Capture the cell that displays the provided text and extract its (x, y) central coordinate. 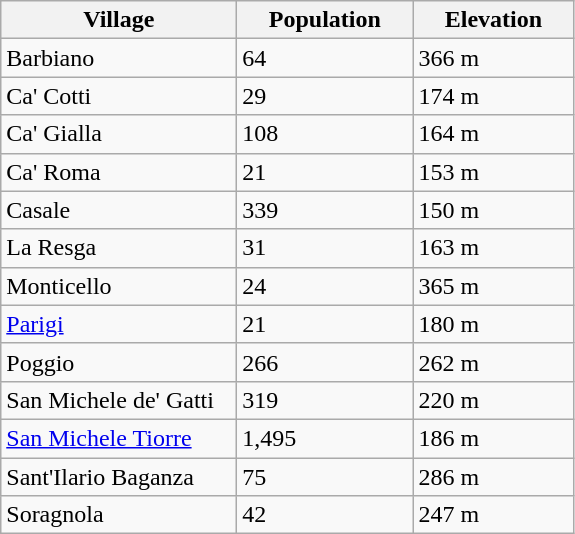
180 m (494, 324)
339 (325, 210)
San Michele de' Gatti (119, 400)
247 m (494, 515)
Casale (119, 210)
64 (325, 58)
Elevation (494, 20)
Soragnola (119, 515)
186 m (494, 438)
Sant'Ilario Baganza (119, 477)
La Resga (119, 248)
42 (325, 515)
366 m (494, 58)
266 (325, 362)
Village (119, 20)
164 m (494, 134)
220 m (494, 400)
163 m (494, 248)
29 (325, 96)
24 (325, 286)
1,495 (325, 438)
286 m (494, 477)
Ca' Gialla (119, 134)
108 (325, 134)
Barbiano (119, 58)
Poggio (119, 362)
Population (325, 20)
Monticello (119, 286)
365 m (494, 286)
319 (325, 400)
31 (325, 248)
San Michele Tiorre (119, 438)
262 m (494, 362)
153 m (494, 172)
150 m (494, 210)
75 (325, 477)
174 m (494, 96)
Ca' Cotti (119, 96)
Ca' Roma (119, 172)
Parigi (119, 324)
